Determine the [x, y] coordinate at the center of the cell enclosing the given text.  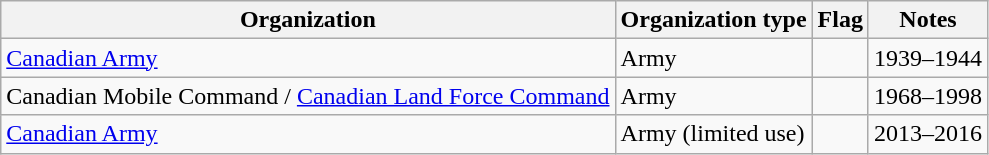
Flag [840, 20]
Organization [308, 20]
Canadian Mobile Command / Canadian Land Force Command [308, 96]
2013–2016 [928, 134]
1968–1998 [928, 96]
1939–1944 [928, 58]
Organization type [714, 20]
Army (limited use) [714, 134]
Notes [928, 20]
